Scan for the cell matching the given text and deliver its [X, Y] coordinate at center. 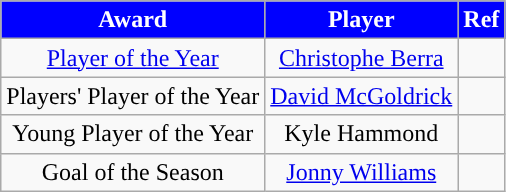
Players' Player of the Year [133, 96]
Jonny Williams [362, 172]
Ref [482, 20]
Player of the Year [133, 58]
Goal of the Season [133, 172]
David McGoldrick [362, 96]
Award [133, 20]
Kyle Hammond [362, 134]
Young Player of the Year [133, 134]
Christophe Berra [362, 58]
Player [362, 20]
